Locate the cell with the specified text and output its [x, y] center coordinate. 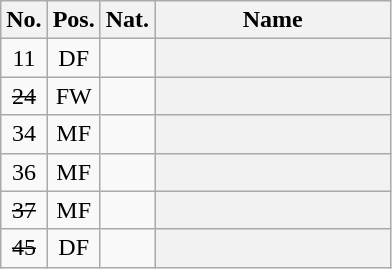
45 [24, 248]
Name [273, 20]
36 [24, 172]
Nat. [127, 20]
No. [24, 20]
34 [24, 134]
Pos. [74, 20]
11 [24, 58]
37 [24, 210]
24 [24, 96]
FW [74, 96]
